Locate the cell with the specified text and output its [X, Y] center coordinate. 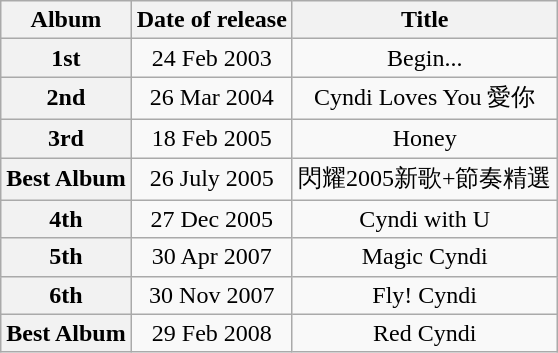
26 Mar 2004 [212, 98]
18 Feb 2005 [212, 138]
Date of release [212, 20]
Fly! Cyndi [424, 295]
5th [66, 257]
30 Apr 2007 [212, 257]
6th [66, 295]
27 Dec 2005 [212, 219]
2nd [66, 98]
Magic Cyndi [424, 257]
29 Feb 2008 [212, 333]
Cyndi Loves You 愛你 [424, 98]
閃耀2005新歌+節奏精選 [424, 180]
Honey [424, 138]
Red Cyndi [424, 333]
1st [66, 58]
Title [424, 20]
Begin... [424, 58]
26 July 2005 [212, 180]
24 Feb 2003 [212, 58]
3rd [66, 138]
Album [66, 20]
30 Nov 2007 [212, 295]
Cyndi with U [424, 219]
4th [66, 219]
